Return (x, y) of the center of cell containing provided text 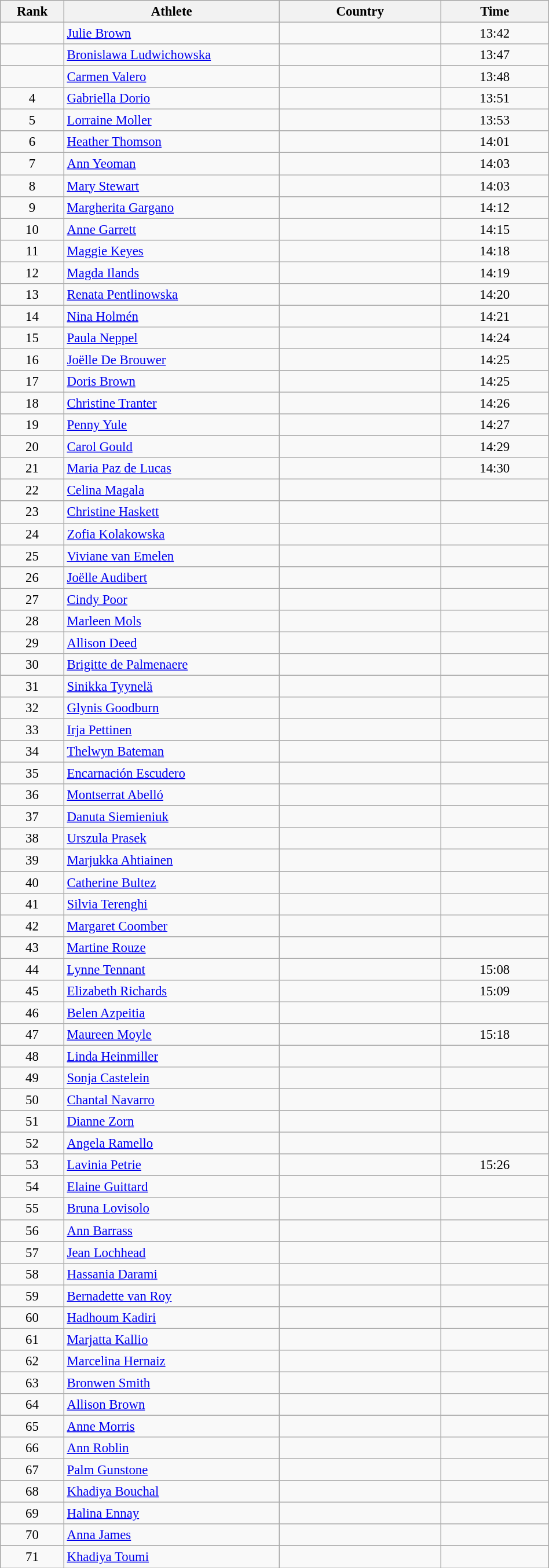
Maria Paz de Lucas (171, 468)
14:15 (495, 229)
Lorraine Moller (171, 120)
Joëlle Audibert (171, 577)
14:18 (495, 251)
Heather Thomson (171, 142)
70 (32, 1535)
62 (32, 1361)
65 (32, 1427)
48 (32, 1056)
14:30 (495, 468)
Marjukka Ahtiainen (171, 860)
15 (32, 338)
21 (32, 468)
35 (32, 774)
49 (32, 1078)
14:29 (495, 447)
64 (32, 1405)
Brigitte de Palmenaere (171, 665)
Ann Yeoman (171, 164)
Doris Brown (171, 382)
17 (32, 382)
16 (32, 360)
8 (32, 186)
13:42 (495, 34)
Hadhoum Kadiri (171, 1318)
Maggie Keyes (171, 251)
67 (32, 1470)
Halina Ennay (171, 1514)
55 (32, 1209)
11 (32, 251)
52 (32, 1144)
Gabriella Dorio (171, 98)
Danuta Siemieniuk (171, 817)
Silvia Terenghi (171, 904)
Marcelina Hernaiz (171, 1361)
Elizabeth Richards (171, 991)
Zofia Kolakowska (171, 534)
69 (32, 1514)
18 (32, 404)
34 (32, 752)
Chantal Navarro (171, 1100)
Paula Neppel (171, 338)
Allison Brown (171, 1405)
15:18 (495, 1035)
14:21 (495, 316)
Catherine Bultez (171, 882)
Athlete (171, 12)
Hassania Darami (171, 1274)
30 (32, 665)
Lavinia Petrie (171, 1165)
Nina Holmén (171, 316)
Encarnación Escudero (171, 774)
56 (32, 1230)
Renata Pentlinowska (171, 295)
42 (32, 926)
53 (32, 1165)
Anna James (171, 1535)
Jean Lochhead (171, 1252)
Ann Roblin (171, 1448)
28 (32, 621)
22 (32, 490)
51 (32, 1122)
38 (32, 839)
29 (32, 643)
23 (32, 512)
Cindy Poor (171, 599)
13:48 (495, 77)
15:26 (495, 1165)
Celina Magala (171, 490)
Martine Rouze (171, 947)
13:51 (495, 98)
13:53 (495, 120)
40 (32, 882)
7 (32, 164)
Joëlle De Brouwer (171, 360)
Sonja Castelein (171, 1078)
59 (32, 1296)
Bernadette van Roy (171, 1296)
12 (32, 273)
36 (32, 795)
32 (32, 708)
Christine Tranter (171, 404)
54 (32, 1187)
Bronislawa Ludwichowska (171, 55)
45 (32, 991)
Mary Stewart (171, 186)
25 (32, 556)
13 (32, 295)
31 (32, 686)
15:09 (495, 991)
15:08 (495, 969)
Country (360, 12)
Khadiya Bouchal (171, 1492)
14:27 (495, 425)
14:20 (495, 295)
43 (32, 947)
Magda Ilands (171, 273)
Sinikka Tyynelä (171, 686)
Dianne Zorn (171, 1122)
50 (32, 1100)
Margherita Gargano (171, 207)
Irja Pettinen (171, 730)
14:01 (495, 142)
37 (32, 817)
Time (495, 12)
27 (32, 599)
41 (32, 904)
Angela Ramello (171, 1144)
Elaine Guittard (171, 1187)
14:19 (495, 273)
Montserrat Abelló (171, 795)
46 (32, 1013)
44 (32, 969)
Maureen Moyle (171, 1035)
Carol Gould (171, 447)
19 (32, 425)
Palm Gunstone (171, 1470)
63 (32, 1383)
Viviane van Emelen (171, 556)
Marjatta Kallio (171, 1339)
9 (32, 207)
Khadiya Toumi (171, 1557)
39 (32, 860)
10 (32, 229)
4 (32, 98)
14 (32, 316)
5 (32, 120)
6 (32, 142)
Penny Yule (171, 425)
Carmen Valero (171, 77)
Linda Heinmiller (171, 1056)
66 (32, 1448)
Anne Garrett (171, 229)
Julie Brown (171, 34)
58 (32, 1274)
Urszula Prasek (171, 839)
71 (32, 1557)
Marleen Mols (171, 621)
61 (32, 1339)
60 (32, 1318)
Margaret Coomber (171, 926)
Glynis Goodburn (171, 708)
47 (32, 1035)
Thelwyn Bateman (171, 752)
14:12 (495, 207)
Christine Haskett (171, 512)
33 (32, 730)
Lynne Tennant (171, 969)
20 (32, 447)
14:24 (495, 338)
Bruna Lovisolo (171, 1209)
13:47 (495, 55)
24 (32, 534)
68 (32, 1492)
Allison Deed (171, 643)
26 (32, 577)
Bronwen Smith (171, 1383)
Ann Barrass (171, 1230)
57 (32, 1252)
Rank (32, 12)
Belen Azpeitia (171, 1013)
14:26 (495, 404)
Anne Morris (171, 1427)
